Pinpoint the cell where the given text exists, returning its (x, y) midpoint coordinate. 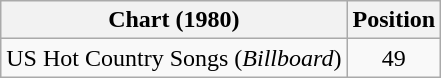
Chart (1980) (174, 20)
Position (394, 20)
US Hot Country Songs (Billboard) (174, 58)
49 (394, 58)
